Capture the cell that displays the provided text and extract its (X, Y) central coordinate. 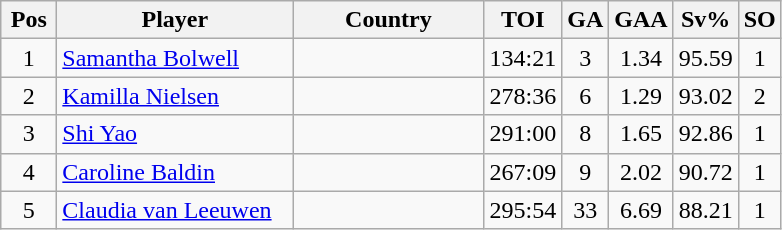
278:36 (523, 96)
5 (29, 210)
295:54 (523, 210)
Pos (29, 20)
1.65 (641, 134)
TOI (523, 20)
134:21 (523, 58)
Sv% (706, 20)
GAA (641, 20)
4 (29, 172)
1.29 (641, 96)
Caroline Baldin (175, 172)
8 (586, 134)
SO (760, 20)
88.21 (706, 210)
92.86 (706, 134)
267:09 (523, 172)
Kamilla Nielsen (175, 96)
95.59 (706, 58)
GA (586, 20)
Samantha Bolwell (175, 58)
291:00 (523, 134)
2.02 (641, 172)
Country (388, 20)
Shi Yao (175, 134)
33 (586, 210)
6.69 (641, 210)
1.34 (641, 58)
Player (175, 20)
93.02 (706, 96)
Claudia van Leeuwen (175, 210)
6 (586, 96)
90.72 (706, 172)
9 (586, 172)
